Extract the (X, Y) coordinate from the center of the cell holding the provided text.  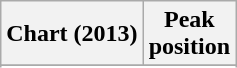
Chart (2013) (72, 34)
Peakposition (189, 34)
